Search for the cell housing the specified text and yield its [x, y] center coordinate. 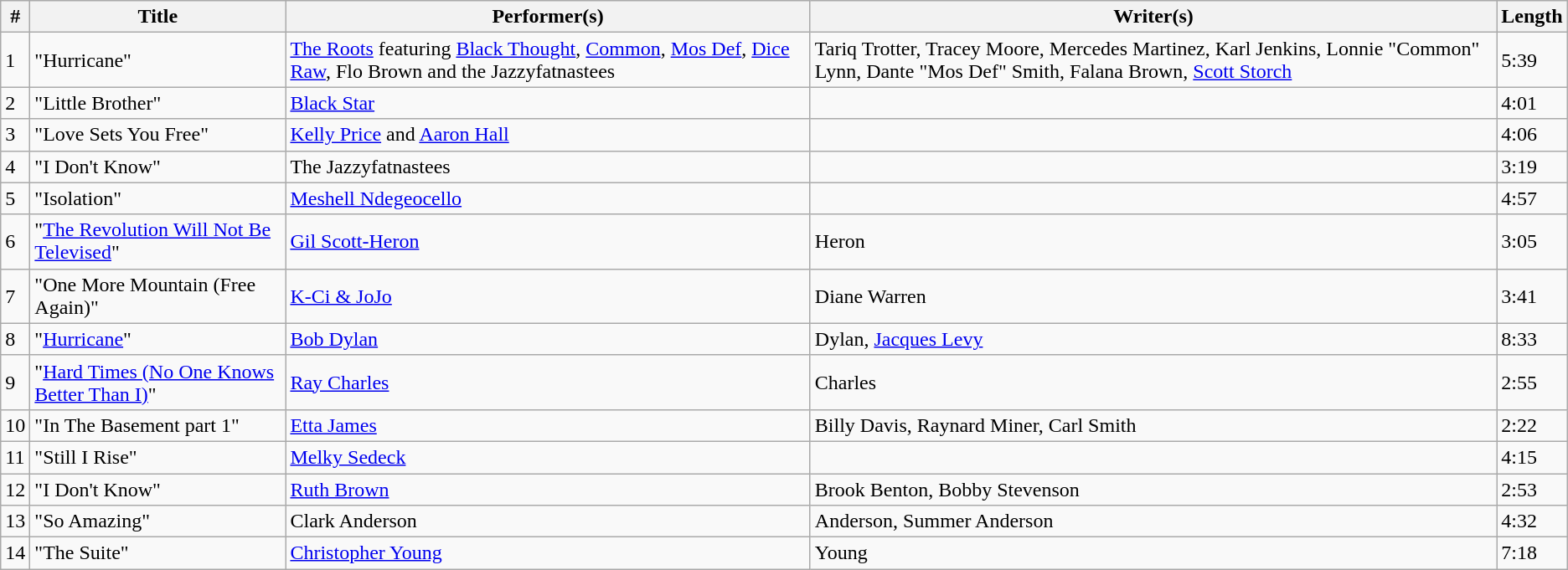
"The Revolution Will Not Be Televised" [157, 241]
8 [15, 339]
Diane Warren [1153, 296]
4:32 [1532, 521]
4:06 [1532, 135]
3:41 [1532, 296]
2:53 [1532, 490]
9 [15, 382]
2 [15, 103]
K-Ci & JoJo [548, 296]
Billy Davis, Raynard Miner, Carl Smith [1153, 425]
Performer(s) [548, 17]
3:19 [1532, 167]
Kelly Price and Aaron Hall [548, 135]
"One More Mountain (Free Again)" [157, 296]
11 [15, 457]
Ruth Brown [548, 490]
"In The Basement part 1" [157, 425]
Title [157, 17]
5 [15, 198]
Ray Charles [548, 382]
"Still I Rise" [157, 457]
Bob Dylan [548, 339]
Young [1153, 553]
Christopher Young [548, 553]
1 [15, 60]
Length [1532, 17]
14 [15, 553]
8:33 [1532, 339]
Black Star [548, 103]
# [15, 17]
Charles [1153, 382]
The Jazzyfatnastees [548, 167]
13 [15, 521]
Tariq Trotter, Tracey Moore, Mercedes Martinez, Karl Jenkins, Lonnie "Common" Lynn, Dante "Mos Def" Smith, Falana Brown, Scott Storch [1153, 60]
The Roots featuring Black Thought, Common, Mos Def, Dice Raw, Flo Brown and the Jazzyfatnastees [548, 60]
"So Amazing" [157, 521]
Heron [1153, 241]
4 [15, 167]
Brook Benton, Bobby Stevenson [1153, 490]
"The Suite" [157, 553]
12 [15, 490]
5:39 [1532, 60]
"Hard Times (No One Knows Better Than I)" [157, 382]
"Isolation" [157, 198]
Clark Anderson [548, 521]
2:55 [1532, 382]
"Love Sets You Free" [157, 135]
6 [15, 241]
4:57 [1532, 198]
Etta James [548, 425]
Anderson, Summer Anderson [1153, 521]
Melky Sedeck [548, 457]
3 [15, 135]
3:05 [1532, 241]
4:15 [1532, 457]
7:18 [1532, 553]
Meshell Ndegeocello [548, 198]
Writer(s) [1153, 17]
"Little Brother" [157, 103]
Dylan, Jacques Levy [1153, 339]
7 [15, 296]
Gil Scott-Heron [548, 241]
4:01 [1532, 103]
2:22 [1532, 425]
10 [15, 425]
